Return the (X, Y) coordinate for the center point of the cell that contains the specified text.  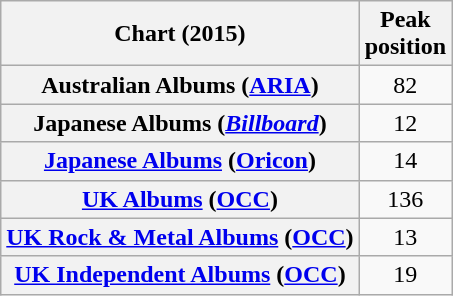
19 (405, 275)
Japanese Albums (Oricon) (180, 161)
136 (405, 199)
Chart (2015) (180, 34)
UK Rock & Metal Albums (OCC) (180, 237)
82 (405, 85)
UK Albums (OCC) (180, 199)
UK Independent Albums (OCC) (180, 275)
13 (405, 237)
Peak position (405, 34)
14 (405, 161)
Japanese Albums (Billboard) (180, 123)
Australian Albums (ARIA) (180, 85)
12 (405, 123)
